Pinpoint the cell where the given text exists, returning its [x, y] midpoint coordinate. 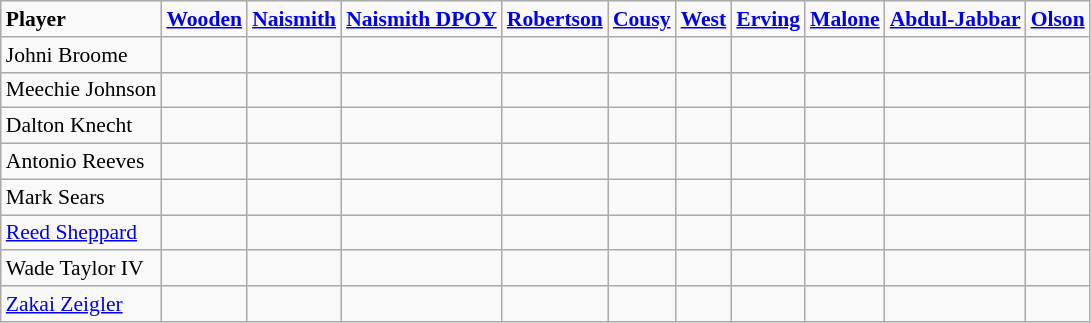
Wooden [204, 19]
Dalton Knecht [82, 126]
Zakai Zeigler [82, 304]
Robertson [555, 19]
Reed Sheppard [82, 233]
Malone [845, 19]
Mark Sears [82, 197]
Meechie Johnson [82, 90]
Player [82, 19]
Johni Broome [82, 55]
Naismith DPOY [422, 19]
Abdul-Jabbar [956, 19]
Erving [768, 19]
Antonio Reeves [82, 162]
West [704, 19]
Cousy [642, 19]
Wade Taylor IV [82, 269]
Naismith [294, 19]
Olson [1058, 19]
